Extract the (x, y) coordinate from the center of the cell holding the provided text.  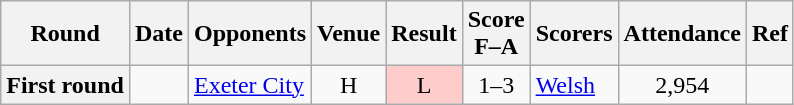
2,954 (682, 85)
Opponents (250, 34)
Exeter City (250, 85)
Result (424, 34)
Ref (770, 34)
Welsh (574, 85)
1–3 (496, 85)
Venue (349, 34)
Date (158, 34)
Scorers (574, 34)
First round (66, 85)
Round (66, 34)
L (424, 85)
H (349, 85)
ScoreF–A (496, 34)
Attendance (682, 34)
